Scan for the cell matching the given text and deliver its [X, Y] coordinate at center. 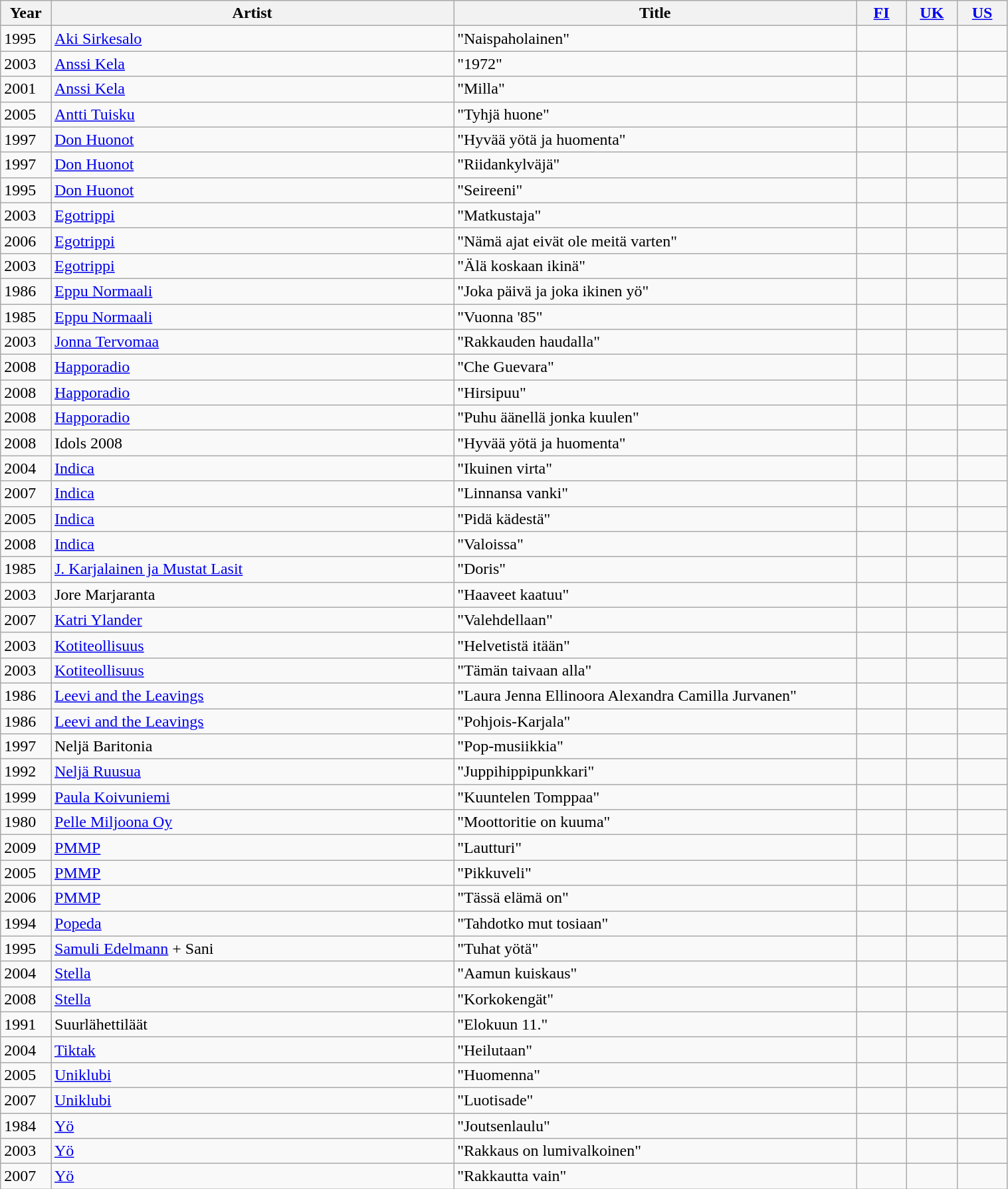
"Moottoritie on kuuma" [655, 822]
Title [655, 13]
"Rakkaus on lumivalkoinen" [655, 1151]
Katri Ylander [252, 620]
J. Karjalainen ja Mustat Lasit [252, 569]
Jore Marjaranta [252, 594]
"Lautturi" [655, 848]
"Rakkautta vain" [655, 1176]
"Puhu äänellä jonka kuulen" [655, 418]
"Linnansa vanki" [655, 494]
Paula Koivuniemi [252, 797]
"Älä koskaan ikinä" [655, 266]
"Riidankylväjä" [655, 165]
Tiktak [252, 1050]
"Matkustaja" [655, 215]
"Hirsipuu" [655, 393]
"Tämän taivaan alla" [655, 670]
FI [882, 13]
"Joka päivä ja joka ikinen yö" [655, 291]
Samuli Edelmann + Sani [252, 949]
1992 [26, 772]
1999 [26, 797]
"Tuhat yötä" [655, 949]
UK [932, 13]
2009 [26, 848]
Idols 2008 [252, 443]
"Rakkauden haudalla" [655, 342]
"Aamun kuiskaus" [655, 974]
"Haaveet kaatuu" [655, 594]
"Naispaholainen" [655, 39]
"1972" [655, 64]
1991 [26, 1024]
Popeda [252, 923]
"Che Guevara" [655, 367]
"Vuonna '85" [655, 317]
"Seireeni" [655, 190]
Neljä Baritonia [252, 747]
"Ikuinen virta" [655, 468]
"Valoissa" [655, 544]
"Luotisade" [655, 1100]
"Juppihippipunkkari" [655, 772]
"Heilutaan" [655, 1050]
"Tyhjä huone" [655, 114]
"Korkokengät" [655, 999]
2001 [26, 89]
Aki Sirkesalo [252, 39]
1984 [26, 1126]
Suurlähettiläät [252, 1024]
"Milla" [655, 89]
"Valehdellaan" [655, 620]
"Joutsenlaulu" [655, 1126]
Pelle Miljoona Oy [252, 822]
"Pop-musiikkia" [655, 747]
"Kuuntelen Tomppaa" [655, 797]
"Tahdotko mut tosiaan" [655, 923]
"Helvetistä itään" [655, 645]
Year [26, 13]
Artist [252, 13]
"Pidä kädestä" [655, 519]
"Laura Jenna Ellinoora Alexandra Camilla Jurvanen" [655, 695]
US [982, 13]
"Tässä elämä on" [655, 898]
"Elokuun 11." [655, 1024]
1980 [26, 822]
"Doris" [655, 569]
"Nämä ajat eivät ole meitä varten" [655, 240]
Jonna Tervomaa [252, 342]
"Pohjois-Karjala" [655, 721]
"Pikkuveli" [655, 873]
Neljä Ruusua [252, 772]
"Huomenna" [655, 1075]
Antti Tuisku [252, 114]
1994 [26, 923]
